Identify which cell holds the provided text, then report its (x, y) central coordinate. 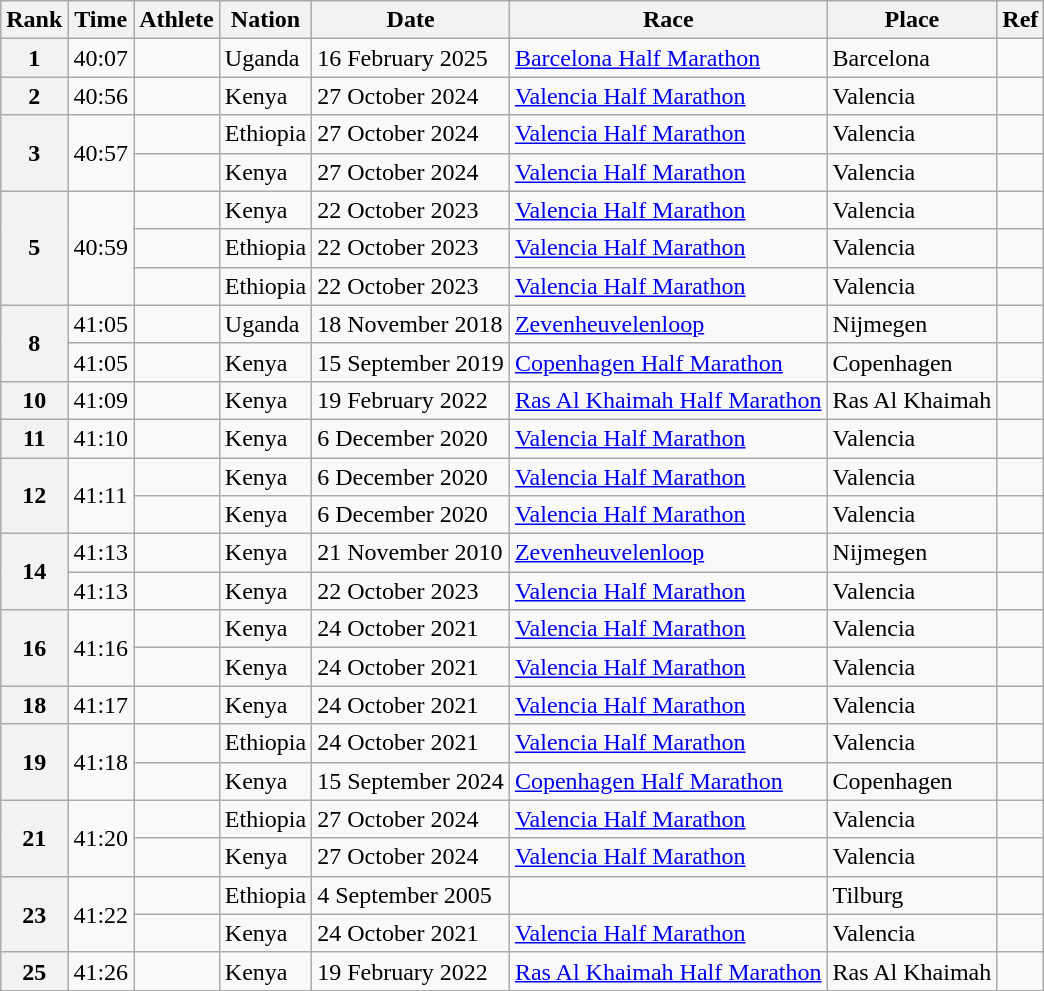
21 November 2010 (411, 553)
41:22 (101, 914)
25 (34, 971)
18 November 2018 (411, 324)
16 (34, 648)
Rank (34, 20)
4 September 2005 (411, 895)
40:07 (101, 58)
8 (34, 343)
14 (34, 572)
Time (101, 20)
40:59 (101, 248)
5 (34, 248)
Athlete (177, 20)
15 September 2024 (411, 781)
Barcelona (912, 58)
1 (34, 58)
41:20 (101, 838)
40:56 (101, 96)
41:17 (101, 705)
15 September 2019 (411, 362)
41:18 (101, 762)
21 (34, 838)
19 (34, 762)
18 (34, 705)
16 February 2025 (411, 58)
40:57 (101, 153)
Race (668, 20)
10 (34, 400)
Tilburg (912, 895)
12 (34, 496)
41:16 (101, 648)
11 (34, 438)
3 (34, 153)
Barcelona Half Marathon (668, 58)
Date (411, 20)
41:09 (101, 400)
Ref (1020, 20)
Nation (265, 20)
41:26 (101, 971)
41:10 (101, 438)
Place (912, 20)
41:11 (101, 496)
2 (34, 96)
23 (34, 914)
